Locate the cell with the specified text and output its (x, y) center coordinate. 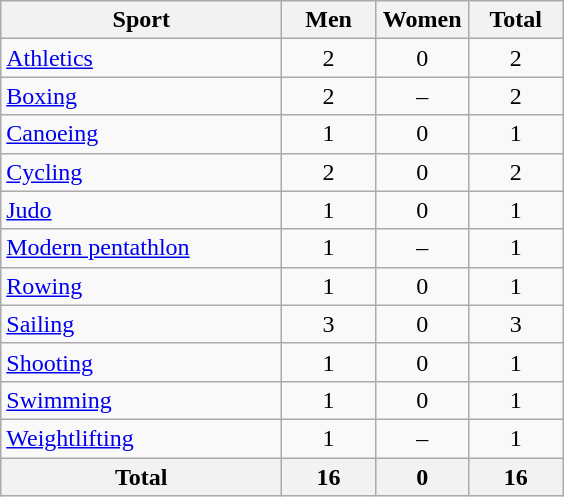
Modern pentathlon (142, 248)
Shooting (142, 362)
Men (329, 20)
Athletics (142, 58)
Weightlifting (142, 438)
Rowing (142, 286)
Boxing (142, 96)
Sport (142, 20)
Sailing (142, 324)
Women (422, 20)
Swimming (142, 400)
Canoeing (142, 134)
Judo (142, 210)
Cycling (142, 172)
